Capture the cell that displays the provided text and extract its (X, Y) central coordinate. 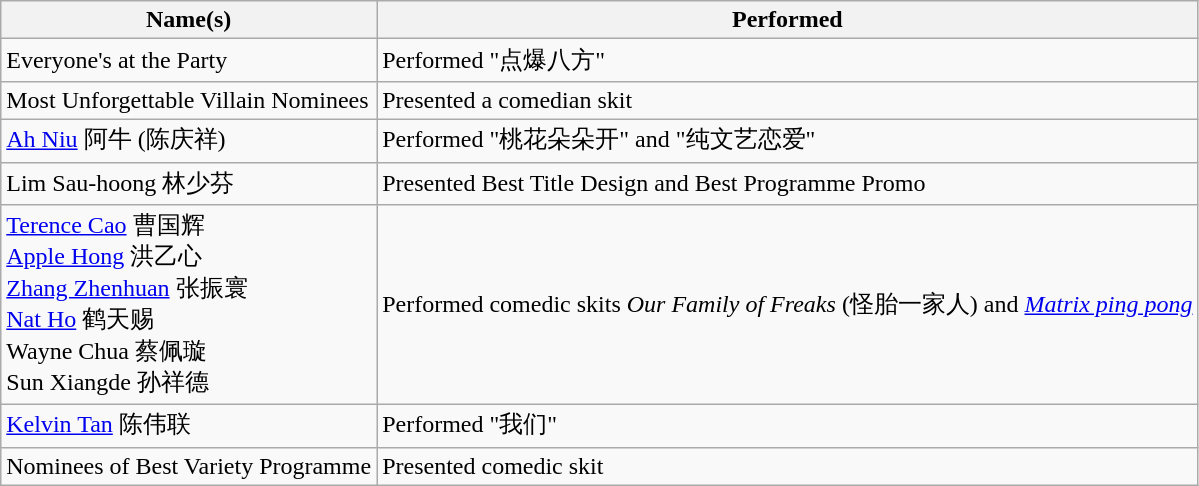
Performed "点爆八方" (788, 60)
Nominees of Best Variety Programme (189, 466)
Name(s) (189, 20)
Presented comedic skit (788, 466)
Everyone's at the Party (189, 60)
Performed "桃花朵朵开" and "纯文艺恋爱" (788, 140)
Presented Best Title Design and Best Programme Promo (788, 184)
Kelvin Tan 陈伟联 (189, 426)
Lim Sau-hoong 林少芬 (189, 184)
Terence Cao 曹国辉Apple Hong 洪乙心 Zhang Zhenhuan 张振寰Nat Ho 鹤天赐Wayne Chua 蔡佩璇Sun Xiangde 孙祥德 (189, 305)
Performed "我们" (788, 426)
Most Unforgettable Villain Nominees (189, 100)
Performed comedic skits Our Family of Freaks (怪胎一家人) and Matrix ping pong (788, 305)
Performed (788, 20)
Ah Niu 阿牛 (陈庆祥) (189, 140)
Presented a comedian skit (788, 100)
